Output the [X, Y] coordinate of the center of the cell containing the given text.  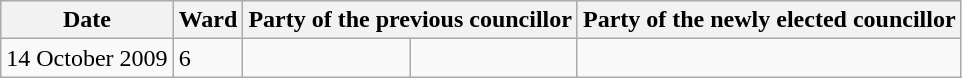
Date [87, 20]
6 [208, 58]
14 October 2009 [87, 58]
Party of the newly elected councillor [769, 20]
Ward [208, 20]
Party of the previous councillor [410, 20]
